Pinpoint the cell where the given text exists, returning its (X, Y) midpoint coordinate. 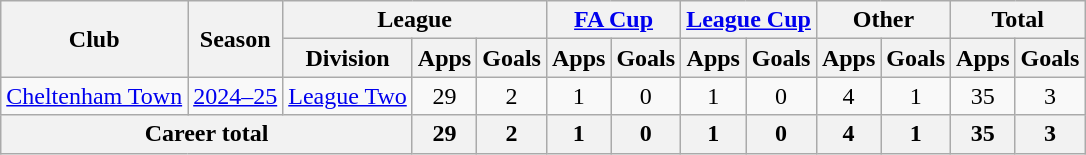
League (415, 20)
Division (348, 58)
Cheltenham Town (94, 96)
Total (1018, 20)
League Cup (749, 20)
League Two (348, 96)
Career total (207, 134)
2024–25 (236, 96)
Season (236, 39)
Other (883, 20)
FA Cup (613, 20)
Club (94, 39)
